Identify which cell holds the provided text, then report its [x, y] central coordinate. 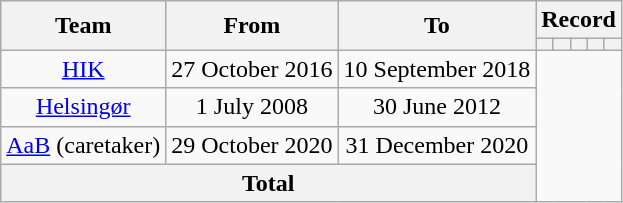
Team [84, 26]
Helsingør [84, 107]
10 September 2018 [437, 69]
HIK [84, 69]
1 July 2008 [252, 107]
AaB (caretaker) [84, 145]
From [252, 26]
31 December 2020 [437, 145]
Total [268, 183]
To [437, 26]
27 October 2016 [252, 69]
Record [579, 20]
29 October 2020 [252, 145]
30 June 2012 [437, 107]
